Identify which cell holds the provided text, then report its (x, y) central coordinate. 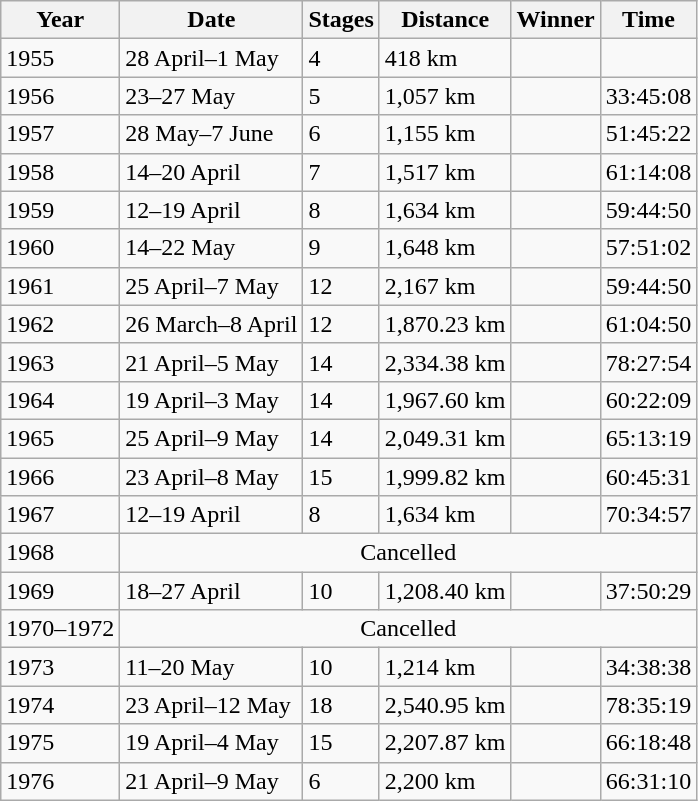
1961 (60, 286)
1958 (60, 172)
1,967.60 km (445, 400)
Distance (445, 20)
1976 (60, 781)
25 April–9 May (212, 438)
23–27 May (212, 96)
1,648 km (445, 248)
1965 (60, 438)
Winner (556, 20)
28 May–7 June (212, 134)
18–27 April (212, 591)
1,208.40 km (445, 591)
65:13:19 (648, 438)
1,517 km (445, 172)
1,999.82 km (445, 477)
28 April–1 May (212, 58)
25 April–7 May (212, 286)
1973 (60, 667)
11–20 May (212, 667)
19 April–3 May (212, 400)
78:35:19 (648, 705)
Year (60, 20)
18 (341, 705)
70:34:57 (648, 515)
1968 (60, 553)
23 April–12 May (212, 705)
57:51:02 (648, 248)
37:50:29 (648, 591)
2,200 km (445, 781)
26 March–8 April (212, 324)
66:31:10 (648, 781)
1963 (60, 362)
4 (341, 58)
34:38:38 (648, 667)
66:18:48 (648, 743)
2,540.95 km (445, 705)
61:04:50 (648, 324)
9 (341, 248)
Stages (341, 20)
51:45:22 (648, 134)
1,214 km (445, 667)
21 April–9 May (212, 781)
1974 (60, 705)
1955 (60, 58)
23 April–8 May (212, 477)
1970–1972 (60, 629)
Time (648, 20)
418 km (445, 58)
1,057 km (445, 96)
1,870.23 km (445, 324)
1957 (60, 134)
5 (341, 96)
7 (341, 172)
1962 (60, 324)
1,155 km (445, 134)
1956 (60, 96)
14–22 May (212, 248)
1975 (60, 743)
78:27:54 (648, 362)
60:22:09 (648, 400)
1960 (60, 248)
2,167 km (445, 286)
1969 (60, 591)
2,334.38 km (445, 362)
33:45:08 (648, 96)
2,207.87 km (445, 743)
14–20 April (212, 172)
Date (212, 20)
2,049.31 km (445, 438)
21 April–5 May (212, 362)
60:45:31 (648, 477)
1964 (60, 400)
1959 (60, 210)
1967 (60, 515)
61:14:08 (648, 172)
1966 (60, 477)
19 April–4 May (212, 743)
